Locate the cell with the specified text and output its (x, y) center coordinate. 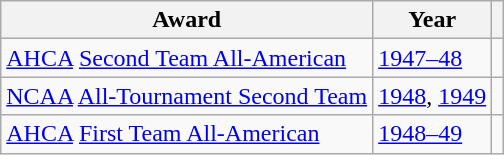
AHCA Second Team All-American (187, 58)
Award (187, 20)
1947–48 (432, 58)
AHCA First Team All-American (187, 134)
Year (432, 20)
1948–49 (432, 134)
1948, 1949 (432, 96)
NCAA All-Tournament Second Team (187, 96)
